Capture the cell that displays the provided text and extract its (x, y) central coordinate. 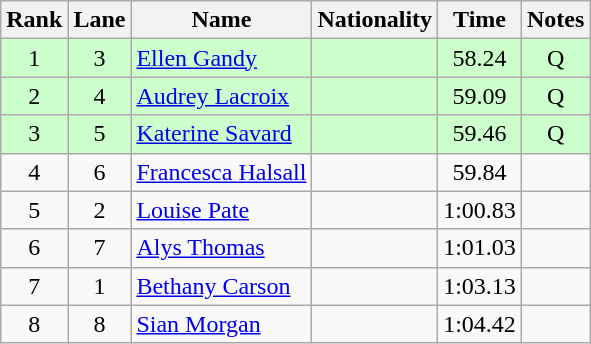
Louise Pate (222, 210)
Alys Thomas (222, 248)
Rank (34, 20)
Time (480, 20)
Katerine Savard (222, 134)
Nationality (375, 20)
Name (222, 20)
59.46 (480, 134)
1:00.83 (480, 210)
Bethany Carson (222, 286)
1:01.03 (480, 248)
Ellen Gandy (222, 58)
Audrey Lacroix (222, 96)
1:03.13 (480, 286)
58.24 (480, 58)
59.09 (480, 96)
Sian Morgan (222, 324)
Francesca Halsall (222, 172)
1:04.42 (480, 324)
Notes (555, 20)
59.84 (480, 172)
Lane (100, 20)
